Scan for the cell matching the given text and deliver its [x, y] coordinate at center. 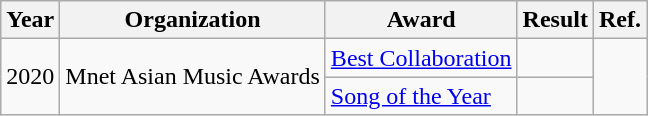
Year [30, 20]
Song of the Year [421, 96]
2020 [30, 77]
Award [421, 20]
Mnet Asian Music Awards [193, 77]
Ref. [620, 20]
Organization [193, 20]
Result [555, 20]
Best Collaboration [421, 58]
